Scan for the cell matching the given text and deliver its (X, Y) coordinate at center. 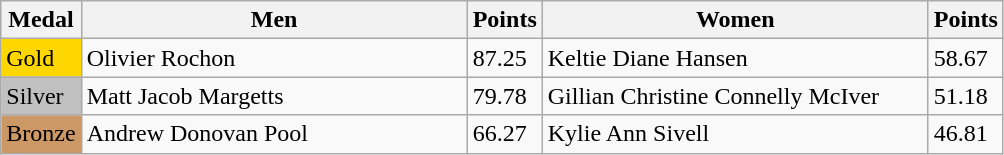
Kylie Ann Sivell (735, 134)
79.78 (504, 96)
Olivier Rochon (274, 58)
Men (274, 20)
66.27 (504, 134)
Matt Jacob Margetts (274, 96)
Andrew Donovan Pool (274, 134)
Women (735, 20)
Medal (41, 20)
Gold (41, 58)
46.81 (966, 134)
87.25 (504, 58)
Bronze (41, 134)
58.67 (966, 58)
51.18 (966, 96)
Keltie Diane Hansen (735, 58)
Gillian Christine Connelly McIver (735, 96)
Silver (41, 96)
